For the text-containing cell, return its midpoint in (x, y) coordinate format. 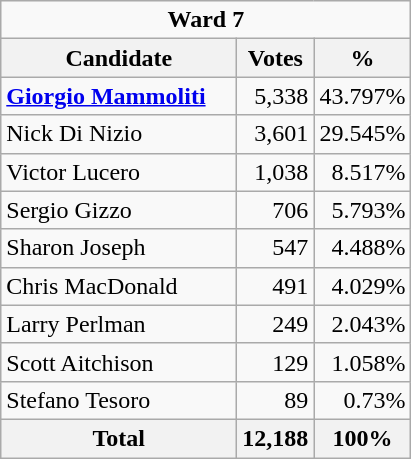
Candidate (119, 58)
Giorgio Mammoliti (119, 96)
Total (119, 438)
100% (362, 438)
Victor Lucero (119, 172)
491 (276, 286)
Sharon Joseph (119, 248)
12,188 (276, 438)
Chris MacDonald (119, 286)
Ward 7 (206, 20)
% (362, 58)
129 (276, 362)
43.797% (362, 96)
5,338 (276, 96)
1.058% (362, 362)
5.793% (362, 210)
1,038 (276, 172)
706 (276, 210)
Stefano Tesoro (119, 400)
Scott Aitchison (119, 362)
89 (276, 400)
2.043% (362, 324)
Larry Perlman (119, 324)
547 (276, 248)
0.73% (362, 400)
Sergio Gizzo (119, 210)
29.545% (362, 134)
Votes (276, 58)
4.029% (362, 286)
249 (276, 324)
4.488% (362, 248)
8.517% (362, 172)
3,601 (276, 134)
Nick Di Nizio (119, 134)
